Locate the cell with the specified text and output its [x, y] center coordinate. 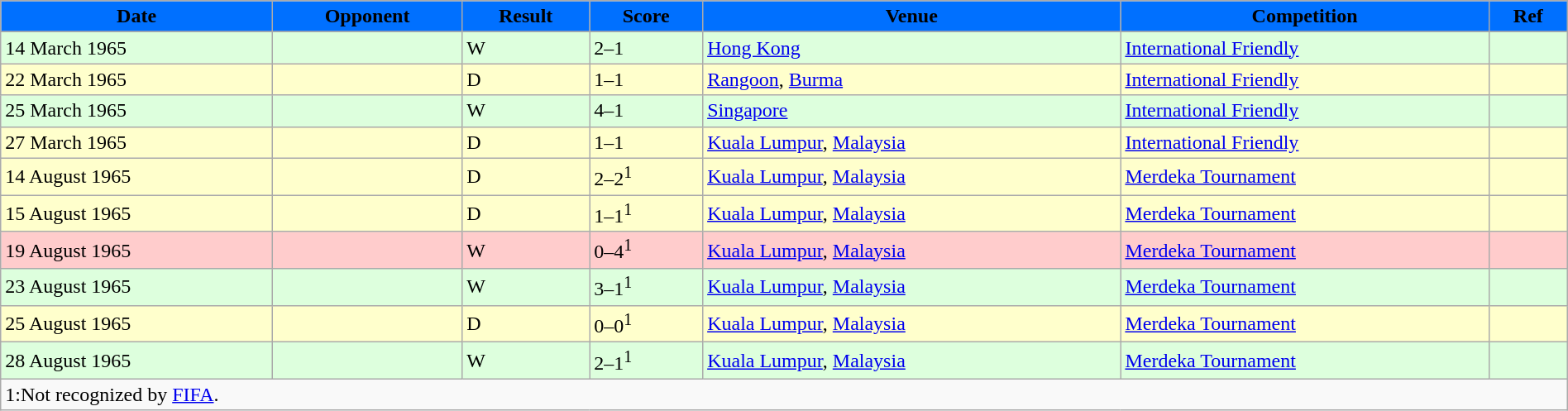
Singapore [911, 111]
3–11 [647, 288]
25 March 1965 [137, 111]
2–11 [647, 361]
27 March 1965 [137, 142]
14 August 1965 [137, 177]
2–1 [647, 48]
28 August 1965 [137, 361]
Hong Kong [911, 48]
Opponent [367, 17]
4–1 [647, 111]
23 August 1965 [137, 288]
19 August 1965 [137, 250]
0–01 [647, 324]
Venue [911, 17]
Rangoon, Burma [911, 79]
15 August 1965 [137, 213]
1:Not recognized by FIFA. [784, 394]
Score [647, 17]
Date [137, 17]
1–11 [647, 213]
Ref [1528, 17]
Result [526, 17]
25 August 1965 [137, 324]
22 March 1965 [137, 79]
0–41 [647, 250]
2–21 [647, 177]
14 March 1965 [137, 48]
Competition [1305, 17]
